Identify which cell holds the provided text, then report its (X, Y) central coordinate. 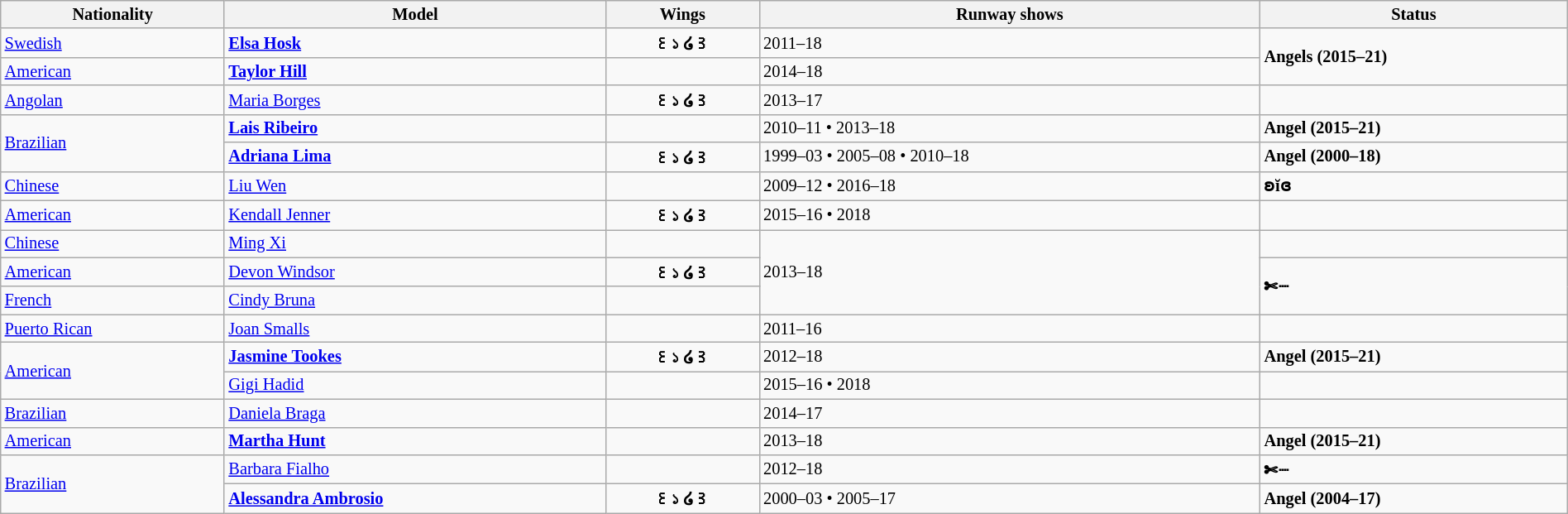
Gigi Hadid (415, 385)
Martha Hunt (415, 441)
2014–17 (1009, 413)
Daniela Braga (415, 413)
Ming Xi (415, 243)
Elsa Hosk (415, 43)
2011–18 (1009, 43)
2000–03 • 2005–17 (1009, 498)
Wings (682, 14)
Angel (2004–17) (1414, 498)
2009–12 • 2016–18 (1009, 185)
French (112, 300)
Nationality (112, 14)
Status (1414, 14)
ʚĭɞ (1414, 185)
Angels (2015–21) (1414, 56)
Devon Windsor (415, 271)
Alessandra Ambrosio (415, 498)
Adriana Lima (415, 157)
2014–18 (1009, 71)
Angolan (112, 99)
Puerto Rican (112, 329)
Joan Smalls (415, 329)
Liu Wen (415, 185)
1999–03 • 2005–08 • 2010–18 (1009, 157)
Swedish (112, 43)
Barbara Fialho (415, 468)
Maria Borges (415, 99)
2010–11 • 2013–18 (1009, 128)
Taylor Hill (415, 71)
2011–16 (1009, 329)
Model (415, 14)
2013–17 (1009, 99)
Kendall Jenner (415, 215)
Cindy Bruna (415, 300)
Lais Ribeiro (415, 128)
Jasmine Tookes (415, 356)
Runway shows (1009, 14)
Angel (2000–18) (1414, 157)
